Identify which cell holds the provided text, then report its [X, Y] central coordinate. 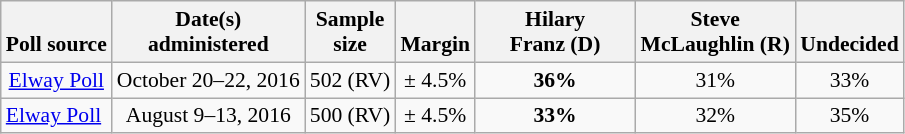
Margin [435, 32]
August 9–13, 2016 [208, 116]
502 (RV) [350, 80]
October 20–22, 2016 [208, 80]
Poll source [56, 32]
36% [555, 80]
35% [849, 116]
31% [715, 80]
SteveMcLaughlin (R) [715, 32]
32% [715, 116]
Samplesize [350, 32]
500 (RV) [350, 116]
Date(s)administered [208, 32]
Undecided [849, 32]
HilaryFranz (D) [555, 32]
